Capture the cell that displays the provided text and extract its [X, Y] central coordinate. 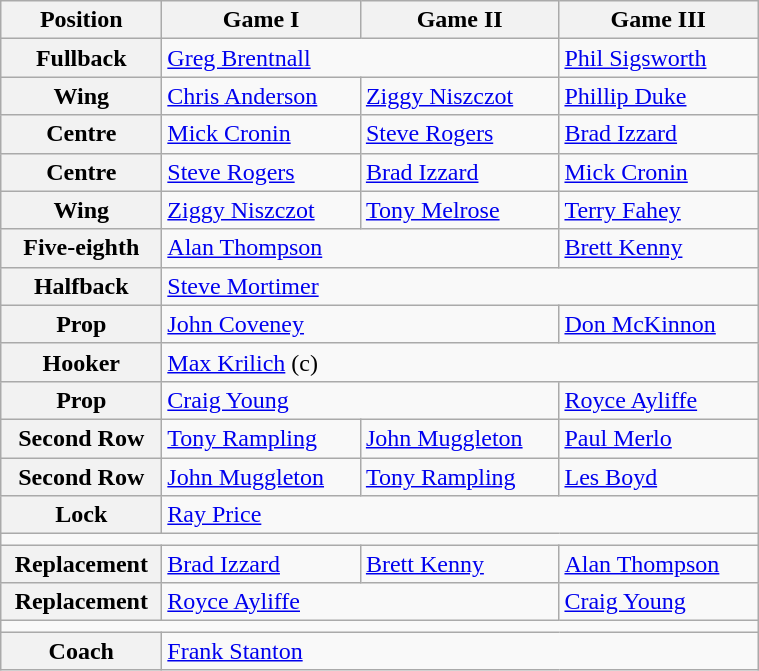
Hooker [82, 362]
Max Krilich (c) [460, 362]
Game III [658, 20]
Halfback [82, 286]
Les Boyd [658, 477]
Greg Brentnall [360, 58]
Five-eighth [82, 248]
Don McKinnon [658, 324]
Tony Melrose [460, 210]
Coach [82, 651]
Position [82, 20]
Frank Stanton [460, 651]
Terry Fahey [658, 210]
Chris Anderson [262, 96]
Game I [262, 20]
Fullback [82, 58]
Phil Sigsworth [658, 58]
Steve Mortimer [460, 286]
Ray Price [460, 515]
Game II [460, 20]
Lock [82, 515]
Paul Merlo [658, 438]
Phillip Duke [658, 96]
John Coveney [360, 324]
